Output the (x, y) coordinate of the center of the cell containing the given text.  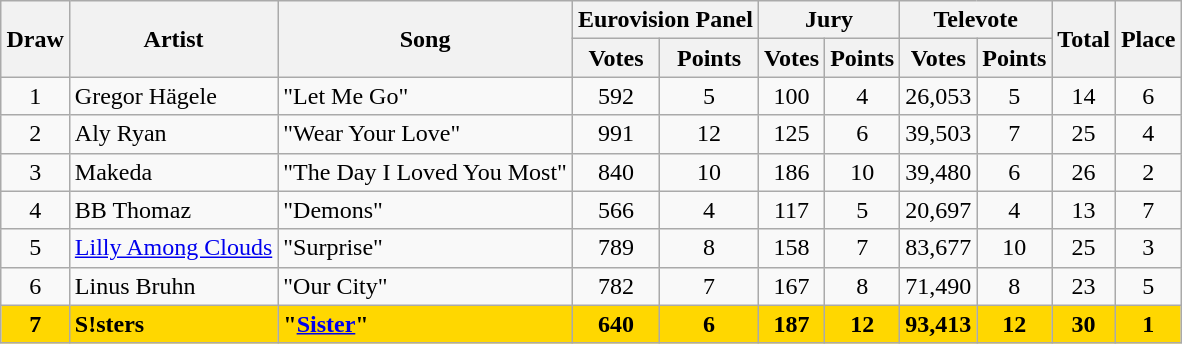
30 (1084, 324)
167 (791, 286)
83,677 (938, 248)
"Surprise" (426, 248)
Draw (35, 39)
782 (616, 286)
592 (616, 96)
Song (426, 39)
S!sters (173, 324)
"Sister" (426, 324)
Gregor Hägele (173, 96)
840 (616, 172)
"Wear Your Love" (426, 134)
26 (1084, 172)
Linus Bruhn (173, 286)
26,053 (938, 96)
187 (791, 324)
Aly Ryan (173, 134)
Place (1148, 39)
117 (791, 210)
14 (1084, 96)
BB Thomaz (173, 210)
640 (616, 324)
Artist (173, 39)
Eurovision Panel (665, 20)
39,503 (938, 134)
93,413 (938, 324)
Makeda (173, 172)
20,697 (938, 210)
Lilly Among Clouds (173, 248)
"Our City" (426, 286)
100 (791, 96)
23 (1084, 286)
"The Day I Loved You Most" (426, 172)
566 (616, 210)
Televote (976, 20)
789 (616, 248)
71,490 (938, 286)
Total (1084, 39)
"Let Me Go" (426, 96)
125 (791, 134)
158 (791, 248)
991 (616, 134)
39,480 (938, 172)
186 (791, 172)
Jury (828, 20)
"Demons" (426, 210)
13 (1084, 210)
